Return the [x, y] coordinate for the center point of the cell that contains the specified text.  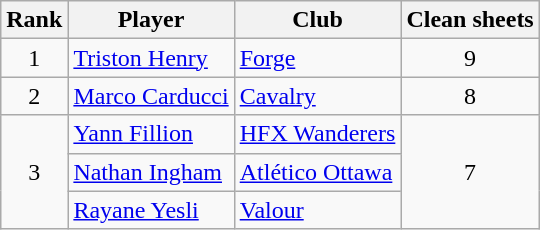
7 [470, 172]
Nathan Ingham [151, 172]
2 [34, 96]
Marco Carducci [151, 96]
Forge [318, 58]
Rank [34, 20]
Yann Fillion [151, 134]
3 [34, 172]
Atlético Ottawa [318, 172]
8 [470, 96]
Cavalry [318, 96]
Player [151, 20]
Clean sheets [470, 20]
Valour [318, 210]
Club [318, 20]
9 [470, 58]
Rayane Yesli [151, 210]
Triston Henry [151, 58]
HFX Wanderers [318, 134]
1 [34, 58]
